Scan for the cell matching the given text and deliver its (X, Y) coordinate at center. 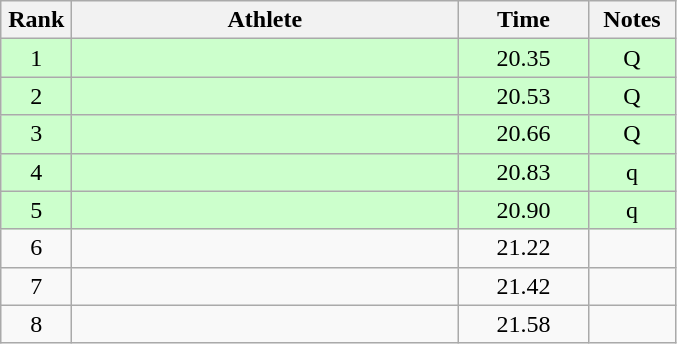
21.58 (524, 324)
20.66 (524, 134)
4 (36, 172)
Time (524, 20)
1 (36, 58)
7 (36, 286)
21.22 (524, 248)
20.35 (524, 58)
20.53 (524, 96)
Notes (632, 20)
Rank (36, 20)
21.42 (524, 286)
3 (36, 134)
2 (36, 96)
5 (36, 210)
20.90 (524, 210)
Athlete (265, 20)
8 (36, 324)
20.83 (524, 172)
6 (36, 248)
